Locate the cell with the specified text and output its (x, y) center coordinate. 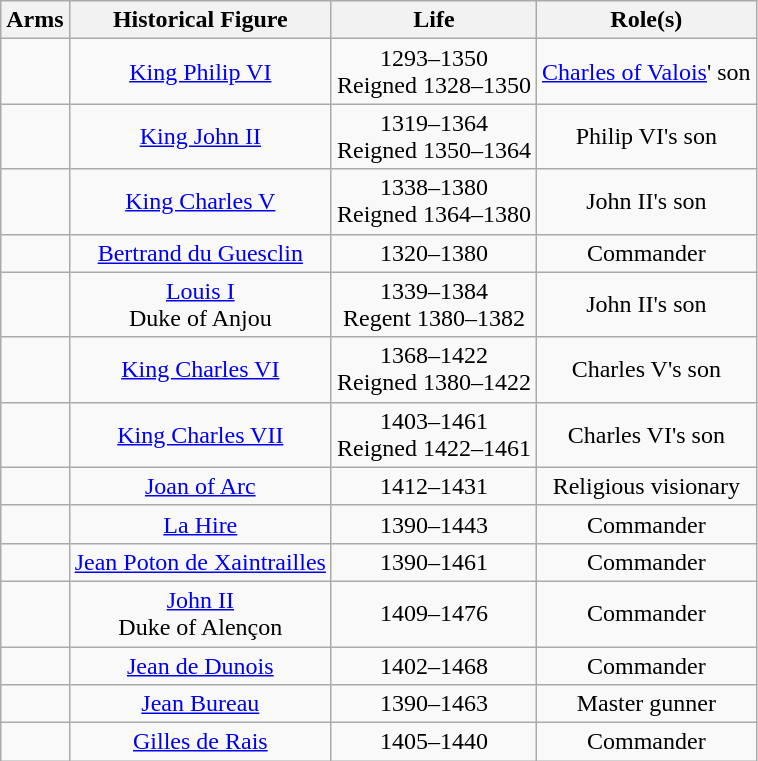
1402–1468 (434, 665)
King Charles V (200, 202)
Charles of Valois' son (647, 72)
Charles V's son (647, 370)
Role(s) (647, 20)
1338–1380Reigned 1364–1380 (434, 202)
1403–1461Reigned 1422–1461 (434, 434)
Historical Figure (200, 20)
1339–1384Regent 1380–1382 (434, 304)
Philip VI's son (647, 136)
Louis IDuke of Anjou (200, 304)
Life (434, 20)
1405–1440 (434, 742)
John IIDuke of Alençon (200, 614)
La Hire (200, 524)
Gilles de Rais (200, 742)
1293–1350Reigned 1328–1350 (434, 72)
1319–1364Reigned 1350–1364 (434, 136)
Joan of Arc (200, 486)
1320–1380 (434, 253)
1368–1422Reigned 1380–1422 (434, 370)
1390–1461 (434, 562)
Charles VI's son (647, 434)
Arms (35, 20)
King Charles VI (200, 370)
Master gunner (647, 704)
Jean Bureau (200, 704)
Bertrand du Guesclin (200, 253)
King Charles VII (200, 434)
Jean Poton de Xaintrailles (200, 562)
Jean de Dunois (200, 665)
King John II (200, 136)
1390–1443 (434, 524)
Religious visionary (647, 486)
King Philip VI (200, 72)
1412–1431 (434, 486)
1409–1476 (434, 614)
1390–1463 (434, 704)
